Return [x, y] of the center of cell containing provided text 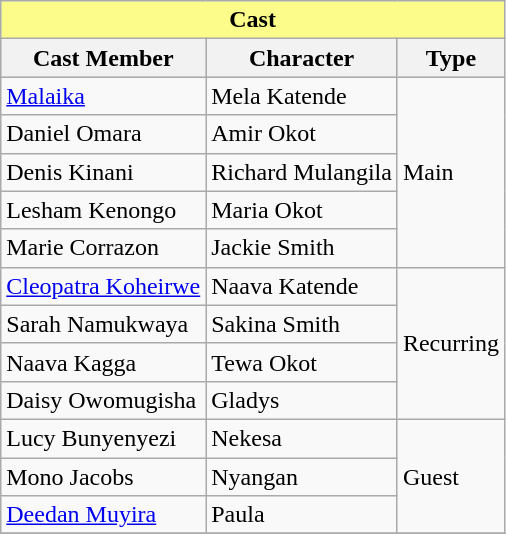
Type [450, 58]
Paula [302, 515]
Naava Kagga [104, 362]
Naava Katende [302, 286]
Denis Kinani [104, 172]
Cast Member [104, 58]
Mela Katende [302, 96]
Cast [253, 20]
Sarah Namukwaya [104, 324]
Sakina Smith [302, 324]
Recurring [450, 343]
Cleopatra Koheirwe [104, 286]
Amir Okot [302, 134]
Jackie Smith [302, 248]
Guest [450, 476]
Richard Mulangila [302, 172]
Maria Okot [302, 210]
Nyangan [302, 477]
Main [450, 172]
Marie Corrazon [104, 248]
Malaika [104, 96]
Gladys [302, 400]
Daniel Omara [104, 134]
Daisy Owomugisha [104, 400]
Nekesa [302, 438]
Character [302, 58]
Mono Jacobs [104, 477]
Lesham Kenongo [104, 210]
Lucy Bunyenyezi [104, 438]
Deedan Muyira [104, 515]
Tewa Okot [302, 362]
